Detect which cell encompasses the target text, then output its (X, Y) center coordinate. 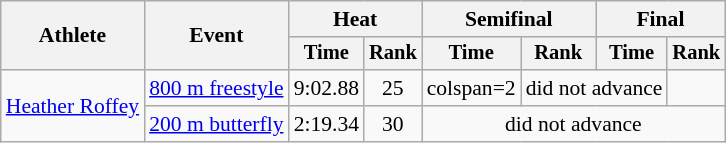
2:19.34 (326, 124)
Heather Roffey (72, 106)
30 (393, 124)
Semifinal (509, 19)
Event (216, 36)
25 (393, 88)
Heat (356, 19)
9:02.88 (326, 88)
Athlete (72, 36)
200 m butterfly (216, 124)
colspan=2 (472, 88)
Final (660, 19)
800 m freestyle (216, 88)
